Find where the given text appears and provide that cell's center as (X, Y) coordinate. 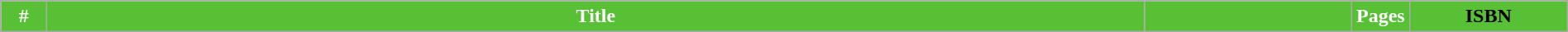
Pages (1380, 16)
# (24, 16)
Title (595, 16)
ISBN (1489, 16)
